Capture the cell that displays the provided text and extract its (x, y) central coordinate. 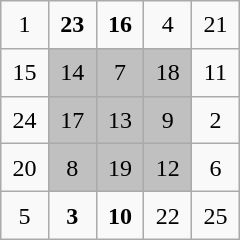
14 (72, 72)
3 (72, 216)
7 (120, 72)
23 (72, 25)
8 (72, 168)
20 (25, 168)
5 (25, 216)
18 (168, 72)
9 (168, 120)
25 (216, 216)
11 (216, 72)
19 (120, 168)
12 (168, 168)
17 (72, 120)
10 (120, 216)
24 (25, 120)
16 (120, 25)
4 (168, 25)
6 (216, 168)
1 (25, 25)
21 (216, 25)
15 (25, 72)
2 (216, 120)
13 (120, 120)
22 (168, 216)
